Identify which cell holds the provided text, then report its [x, y] central coordinate. 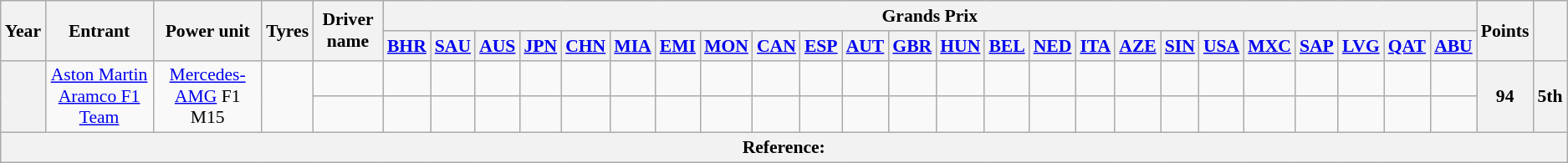
Grands Prix [930, 16]
Year [23, 30]
ABU [1453, 46]
GBR [912, 46]
Power unit [207, 30]
HUN [960, 46]
ITA [1096, 46]
EMI [677, 46]
CHN [585, 46]
Tyres [288, 30]
SAP [1316, 46]
SAU [453, 46]
CAN [776, 46]
Mercedes-AMG F1 M15 [207, 97]
MIA [632, 46]
AUT [866, 46]
Entrant [99, 30]
NED [1053, 46]
5th [1550, 97]
Points [1505, 30]
AUS [497, 46]
QAT [1407, 46]
Aston Martin Aramco F1 Team [99, 97]
BHR [406, 46]
Driver name [348, 30]
MON [726, 46]
MXC [1269, 46]
Reference: [784, 148]
LVG [1361, 46]
USA [1221, 46]
94 [1505, 97]
JPN [540, 46]
AZE [1137, 46]
ESP [821, 46]
SIN [1180, 46]
BEL [1007, 46]
